Return the [x, y] coordinate for the center point of the cell that contains the specified text.  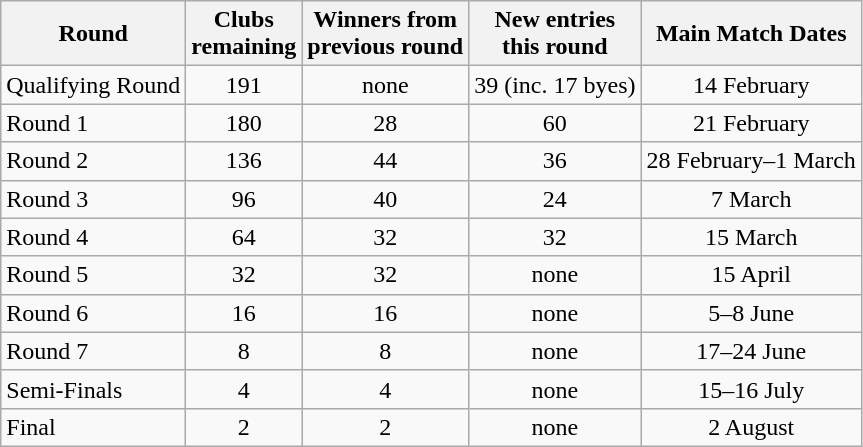
191 [244, 85]
2 August [751, 427]
14 February [751, 85]
15–16 July [751, 389]
36 [555, 161]
Round [94, 34]
New entriesthis round [555, 34]
60 [555, 123]
Main Match Dates [751, 34]
136 [244, 161]
Round 3 [94, 199]
Round 6 [94, 313]
Round 7 [94, 351]
Round 4 [94, 237]
15 March [751, 237]
44 [386, 161]
40 [386, 199]
Clubsremaining [244, 34]
Qualifying Round [94, 85]
17–24 June [751, 351]
7 March [751, 199]
39 (inc. 17 byes) [555, 85]
15 April [751, 275]
Semi-Finals [94, 389]
28 [386, 123]
5–8 June [751, 313]
Winners fromprevious round [386, 34]
64 [244, 237]
Round 5 [94, 275]
21 February [751, 123]
28 February–1 March [751, 161]
96 [244, 199]
180 [244, 123]
Final [94, 427]
24 [555, 199]
Round 2 [94, 161]
Round 1 [94, 123]
